Return (x, y) of the center of cell containing provided text 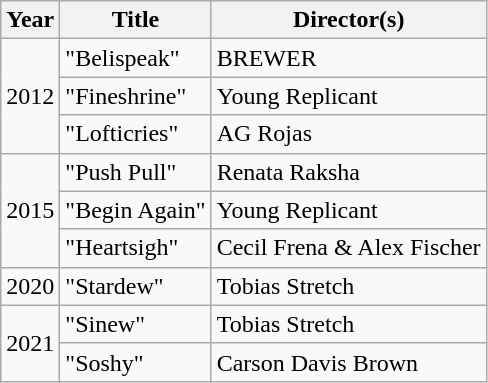
"Soshy" (136, 362)
Carson Davis Brown (348, 362)
2020 (30, 286)
"Belispeak" (136, 58)
"Fineshrine" (136, 96)
2021 (30, 343)
Year (30, 20)
Title (136, 20)
BREWER (348, 58)
"Lofticries" (136, 134)
"Begin Again" (136, 210)
Renata Raksha (348, 172)
"Stardew" (136, 286)
Cecil Frena & Alex Fischer (348, 248)
"Sinew" (136, 324)
"Push Pull" (136, 172)
2015 (30, 210)
Director(s) (348, 20)
"Heartsigh" (136, 248)
2012 (30, 96)
AG Rojas (348, 134)
